Capture the cell that displays the provided text and extract its [x, y] central coordinate. 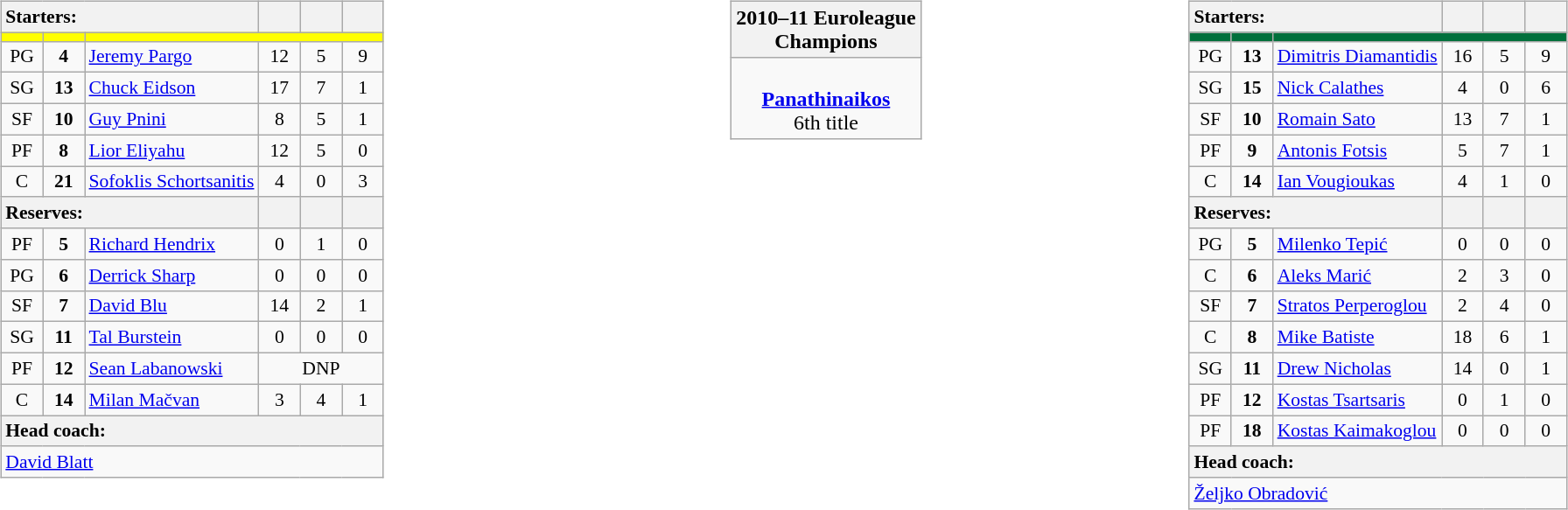
David Blu [171, 306]
Richard Hendrix [171, 244]
16 [1463, 57]
15 [1252, 88]
Dimitris Diamantidis [1358, 57]
Nick Calathes [1358, 88]
Ian Vougioukas [1358, 182]
Aleks Marić [1358, 275]
Sofoklis Schortsanitis [171, 182]
Guy Pnini [171, 119]
Tal Burstein [171, 338]
Chuck Eidson [171, 88]
David Blatt [192, 462]
Mike Batiste [1358, 338]
Jeremy Pargo [171, 57]
Kostas Kaimakoglou [1358, 430]
Romain Sato [1358, 119]
21 [64, 182]
2010–11 Euroleague Champions [826, 30]
17 [280, 88]
Lior Eliyahu [171, 150]
Sean Labanowski [171, 368]
DNP [322, 368]
Stratos Perperoglou [1358, 306]
Milan Mačvan [171, 400]
Kostas Tsartsaris [1358, 400]
Panathinaikos6th title [826, 98]
Antonis Fotsis [1358, 150]
Željko Obradović [1377, 493]
Derrick Sharp [171, 275]
Drew Nicholas [1358, 368]
Milenko Tepić [1358, 244]
